Detect which cell encompasses the target text, then output its (x, y) center coordinate. 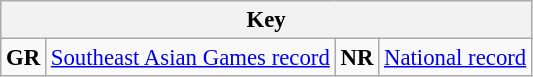
National record (456, 58)
NR (357, 58)
GR (24, 58)
Southeast Asian Games record (191, 58)
Key (266, 20)
